Find where the given text appears and provide that cell's center as (X, Y) coordinate. 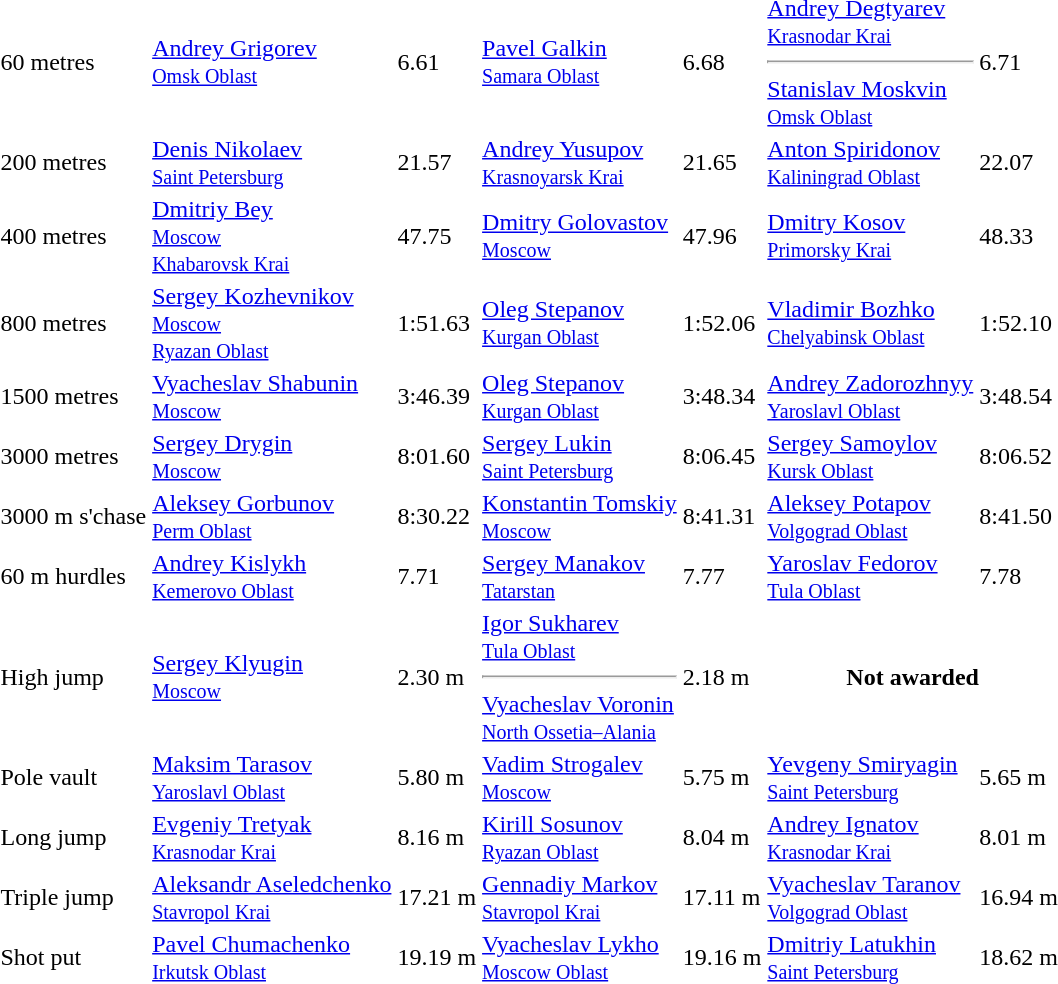
Denis NikolaevSaint Petersburg (272, 162)
Dmitry KosovPrimorsky Krai (870, 236)
Vladimir BozhkoChelyabinsk Oblast (870, 323)
Sergey LukinSaint Petersburg (580, 456)
2.18 m (722, 677)
Yaroslav FedorovTula Oblast (870, 576)
2.30 m (437, 677)
Andrey IgnatovKrasnodar Krai (870, 838)
8:06.45 (722, 456)
Vadim StrogalevMoscow (580, 778)
1:52.06 (722, 323)
Anton SpiridonovKaliningrad Oblast (870, 162)
8:41.31 (722, 516)
Andrey YusupovKrasnoyarsk Krai (580, 162)
Maksim TarasovYaroslavl Oblast (272, 778)
Dmitriy BeyMoscowKhabarovsk Krai (272, 236)
Vyacheslav ShabuninMoscow (272, 396)
5.75 m (722, 778)
Aleksey PotapovVolgograd Oblast (870, 516)
3:48.34 (722, 396)
Dmitry GolovastovMoscow (580, 236)
21.65 (722, 162)
7.71 (437, 576)
Vyacheslav TaranovVolgograd Oblast (870, 898)
Evgeniy TretyakKrasnodar Krai (272, 838)
17.21 m (437, 898)
Aleksandr AseledchenkoStavropol Krai (272, 898)
Andrey ZadorozhnyyYaroslavl Oblast (870, 396)
47.96 (722, 236)
47.75 (437, 236)
Igor SukharevTula OblastVyacheslav VoroninNorth Ossetia–Alania (580, 677)
Gennadiy MarkovStavropol Krai (580, 898)
Sergey SamoylovKursk Oblast (870, 456)
21.57 (437, 162)
Aleksey GorbunovPerm Oblast (272, 516)
Kirill SosunovRyazan Oblast (580, 838)
5.80 m (437, 778)
8:30.22 (437, 516)
8.04 m (722, 838)
Konstantin TomskiyMoscow (580, 516)
7.77 (722, 576)
Sergey ManakovTatarstan (580, 576)
Sergey DryginMoscow (272, 456)
8:01.60 (437, 456)
Yevgeny SmiryaginSaint Petersburg (870, 778)
17.11 m (722, 898)
8.16 m (437, 838)
Andrey KislykhKemerovo Oblast (272, 576)
3:46.39 (437, 396)
1:51.63 (437, 323)
Sergey KlyuginMoscow (272, 677)
Sergey KozhevnikovMoscowRyazan Oblast (272, 323)
